Find where the given text appears and provide that cell's center as (x, y) coordinate. 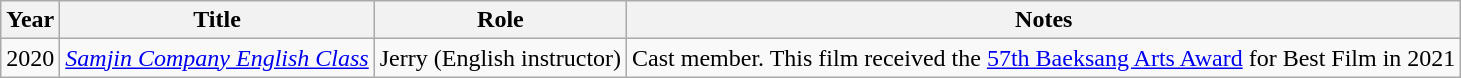
Notes (1044, 20)
Jerry (English instructor) (500, 58)
2020 (30, 58)
Role (500, 20)
Year (30, 20)
Title (217, 20)
Samjin Company English Class (217, 58)
Cast member. This film received the 57th Baeksang Arts Award for Best Film in 2021 (1044, 58)
